Provide the [x, y] coordinate of the cell's center where the given text is located.  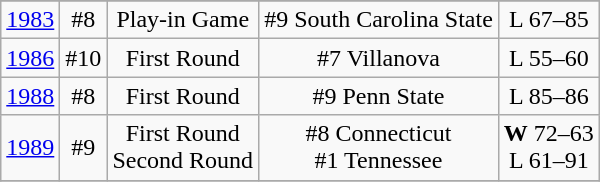
1989 [30, 148]
#8 Connecticut#1 Tennessee [379, 148]
L 55–60 [548, 58]
L 67–85 [548, 20]
1983 [30, 20]
1988 [30, 96]
#7 Villanova [379, 58]
First RoundSecond Round [183, 148]
#10 [84, 58]
Play-in Game [183, 20]
L 85–86 [548, 96]
1986 [30, 58]
W 72–63L 61–91 [548, 148]
#9 South Carolina State [379, 20]
#9 [84, 148]
#9 Penn State [379, 96]
